Determine the [X, Y] coordinate at the center of the cell enclosing the given text.  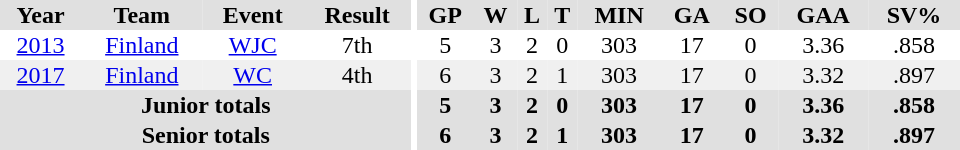
7th [358, 45]
GP [445, 15]
WC [253, 75]
Event [253, 15]
GA [692, 15]
L [532, 15]
WJC [253, 45]
4th [358, 75]
Result [358, 15]
2013 [40, 45]
MIN [618, 15]
T [562, 15]
Team [142, 15]
SO [751, 15]
Junior totals [206, 105]
SV% [914, 15]
Year [40, 15]
GAA [823, 15]
Senior totals [206, 135]
2017 [40, 75]
W [496, 15]
